Identify which cell holds the provided text, then report its [x, y] central coordinate. 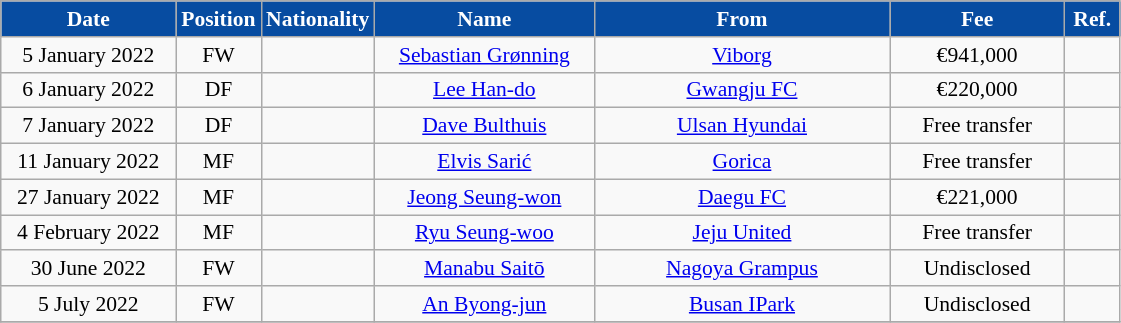
Sebastian Grønning [484, 55]
Gorica [742, 162]
Nationality [318, 19]
27 January 2022 [88, 197]
Fee [978, 19]
Date [88, 19]
Nagoya Grampus [742, 269]
4 February 2022 [88, 233]
Name [484, 19]
Ryu Seung-woo [484, 233]
€941,000 [978, 55]
Dave Bulthuis [484, 126]
Viborg [742, 55]
From [742, 19]
Ulsan Hyundai [742, 126]
6 January 2022 [88, 90]
5 July 2022 [88, 304]
Lee Han-do [484, 90]
Gwangju FC [742, 90]
30 June 2022 [88, 269]
Daegu FC [742, 197]
7 January 2022 [88, 126]
11 January 2022 [88, 162]
Manabu Saitō [484, 269]
Position [218, 19]
Busan IPark [742, 304]
An Byong-jun [484, 304]
Elvis Sarić [484, 162]
5 January 2022 [88, 55]
Jeju United [742, 233]
Ref. [1092, 19]
€220,000 [978, 90]
€221,000 [978, 197]
Jeong Seung-won [484, 197]
